Return (x, y) of the center of cell containing provided text 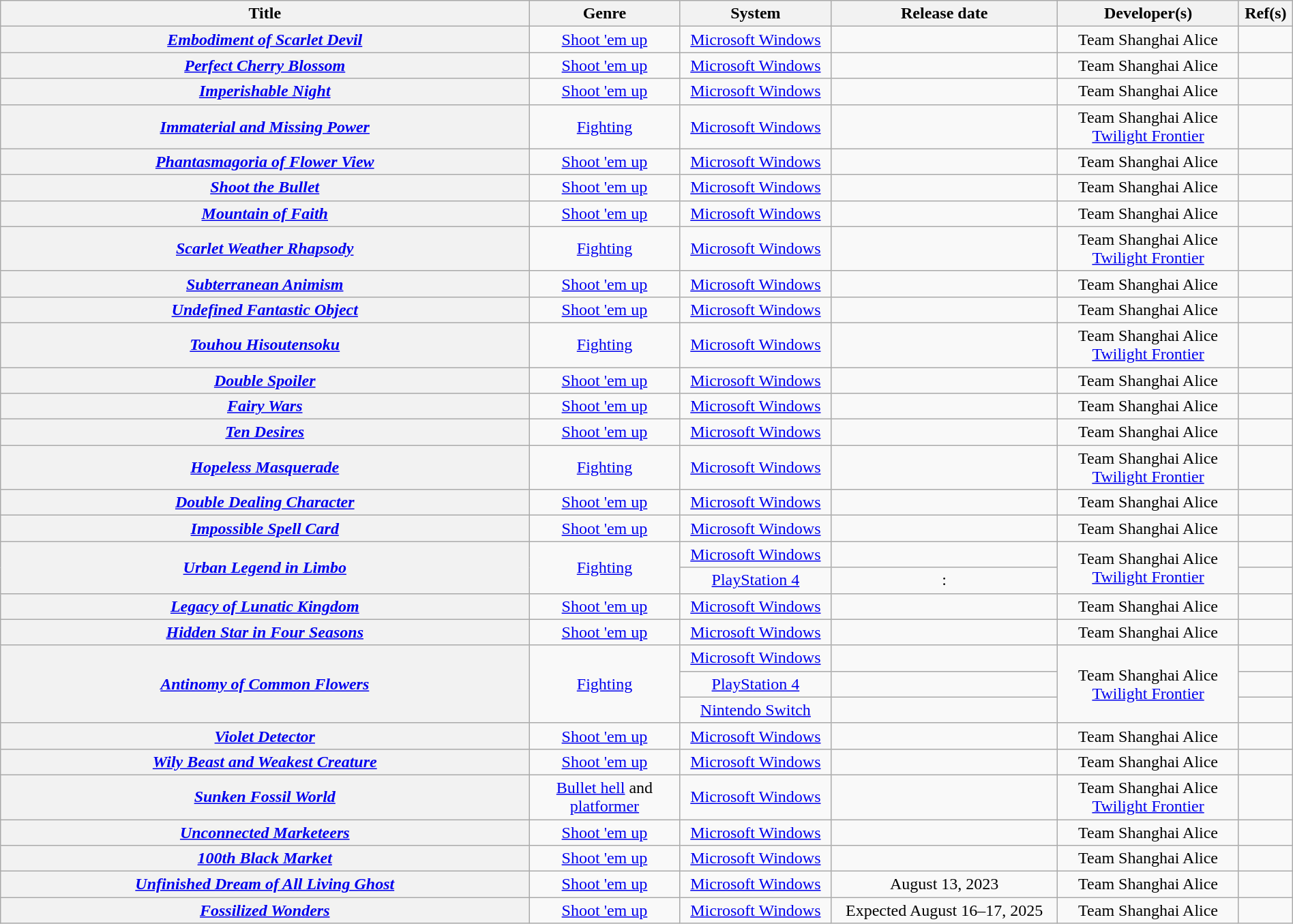
Hidden Star in Four Seasons (265, 632)
Undefined Fantastic Object (265, 310)
Embodiment of Scarlet Devil (265, 40)
Ref(s) (1266, 14)
Hopeless Masquerade (265, 468)
Nintendo Switch (756, 710)
Sunken Fossil World (265, 796)
System (756, 14)
Urban Legend in Limbo (265, 567)
Mountain of Faith (265, 213)
Touhou Hisoutensoku (265, 345)
Violet Detector (265, 736)
Antinomy of Common Flowers (265, 684)
Subterranean Animism (265, 284)
Wily Beast and Weakest Creature (265, 762)
Double Spoiler (265, 380)
100th Black Market (265, 859)
Release date (945, 14)
Perfect Cherry Blossom (265, 65)
Shoot the Bullet (265, 188)
Impossible Spell Card (265, 528)
Expected August 16–17, 2025 (945, 910)
Fairy Wars (265, 406)
August 13, 2023 (945, 884)
Immaterial and Missing Power (265, 127)
Developer(s) (1148, 14)
Bullet hell and platformer (604, 796)
Unconnected Marketeers (265, 833)
Scarlet Weather Rhapsody (265, 248)
Phantasmagoria of Flower View (265, 162)
Double Dealing Character (265, 503)
Ten Desires (265, 432)
Fossilized Wonders (265, 910)
Unfinished Dream of All Living Ghost (265, 884)
Title (265, 14)
Genre (604, 14)
Imperishable Night (265, 91)
: (945, 580)
Legacy of Lunatic Kingdom (265, 606)
